Output the (X, Y) coordinate of the center of the cell containing the given text.  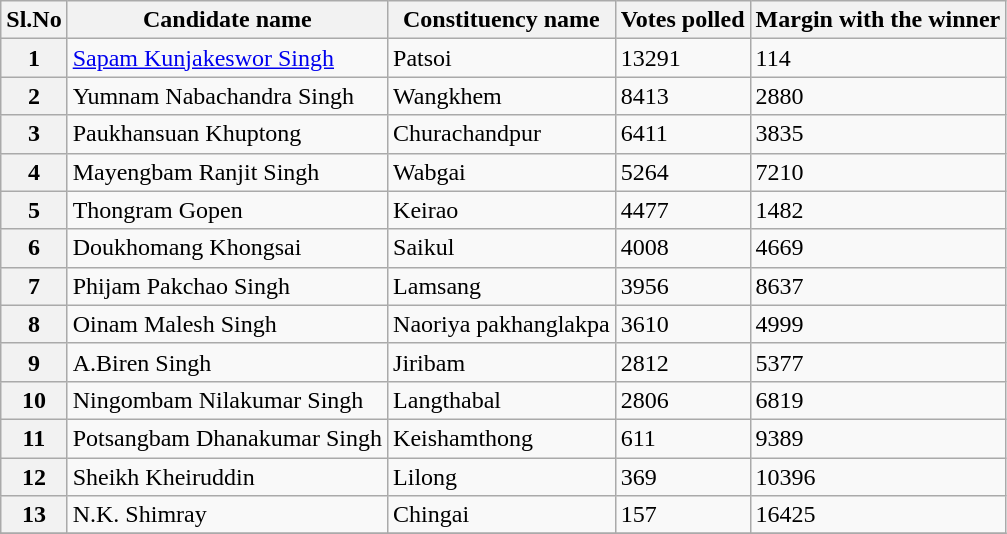
13291 (682, 58)
9 (34, 362)
6411 (682, 134)
5377 (878, 362)
369 (682, 477)
114 (878, 58)
3610 (682, 324)
8637 (878, 286)
Langthabal (502, 400)
Patsoi (502, 58)
611 (682, 438)
Thongram Gopen (227, 210)
9389 (878, 438)
Keishamthong (502, 438)
7210 (878, 172)
Churachandpur (502, 134)
Saikul (502, 248)
10 (34, 400)
Wabgai (502, 172)
6819 (878, 400)
4008 (682, 248)
N.K. Shimray (227, 515)
4 (34, 172)
3 (34, 134)
4669 (878, 248)
7 (34, 286)
Paukhansuan Khuptong (227, 134)
1 (34, 58)
Wangkhem (502, 96)
Lamsang (502, 286)
157 (682, 515)
1482 (878, 210)
Doukhomang Khongsai (227, 248)
6 (34, 248)
A.Biren Singh (227, 362)
Mayengbam Ranjit Singh (227, 172)
Ningombam Nilakumar Singh (227, 400)
Constituency name (502, 20)
3956 (682, 286)
5264 (682, 172)
Oinam Malesh Singh (227, 324)
2 (34, 96)
8 (34, 324)
Jiribam (502, 362)
12 (34, 477)
8413 (682, 96)
4477 (682, 210)
Sl.No (34, 20)
13 (34, 515)
5 (34, 210)
Margin with the winner (878, 20)
2806 (682, 400)
11 (34, 438)
Sapam Kunjakeswor Singh (227, 58)
Chingai (502, 515)
Phijam Pakchao Singh (227, 286)
3835 (878, 134)
Candidate name (227, 20)
Lilong (502, 477)
Keirao (502, 210)
Potsangbam Dhanakumar Singh (227, 438)
4999 (878, 324)
Votes polled (682, 20)
Naoriya pakhanglakpa (502, 324)
16425 (878, 515)
2880 (878, 96)
10396 (878, 477)
2812 (682, 362)
Yumnam Nabachandra Singh (227, 96)
Sheikh Kheiruddin (227, 477)
